Scan for the cell matching the given text and deliver its [X, Y] coordinate at center. 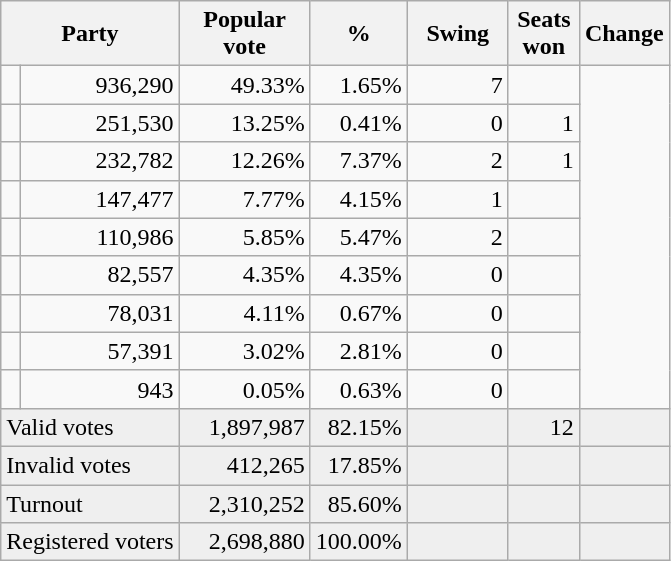
4.11% [244, 313]
251,530 [100, 123]
1,897,987 [244, 427]
2,310,252 [244, 503]
49.33% [244, 85]
% [358, 34]
Invalid votes [90, 465]
2,698,880 [244, 542]
147,477 [100, 199]
Turnout [90, 503]
0.05% [244, 389]
12 [544, 427]
0.41% [358, 123]
Registered voters [90, 542]
Change [624, 34]
12.26% [244, 161]
Valid votes [90, 427]
110,986 [100, 237]
0.67% [358, 313]
5.85% [244, 237]
2.81% [358, 351]
412,265 [244, 465]
0.63% [358, 389]
78,031 [100, 313]
5.47% [358, 237]
1.65% [358, 85]
85.60% [358, 503]
Swing [458, 34]
943 [100, 389]
100.00% [358, 542]
4.15% [358, 199]
82.15% [358, 427]
232,782 [100, 161]
13.25% [244, 123]
7.77% [244, 199]
Seatswon [544, 34]
17.85% [358, 465]
7.37% [358, 161]
Popular vote [244, 34]
3.02% [244, 351]
57,391 [100, 351]
7 [458, 85]
936,290 [100, 85]
82,557 [100, 275]
Party [90, 34]
